Return [x, y] of the center of cell containing provided text 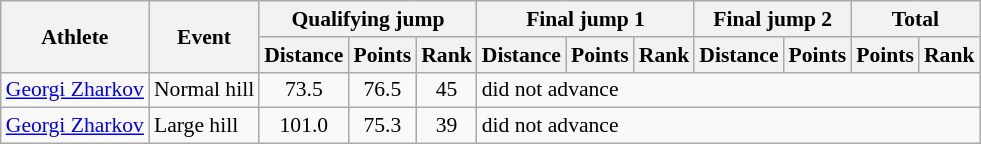
Final jump 1 [586, 19]
73.5 [304, 90]
45 [446, 90]
Large hill [204, 126]
Athlete [75, 36]
Total [915, 19]
101.0 [304, 126]
39 [446, 126]
Event [204, 36]
Final jump 2 [772, 19]
76.5 [382, 90]
Normal hill [204, 90]
Qualifying jump [368, 19]
75.3 [382, 126]
